Extract the (X, Y) coordinate from the center of the cell holding the provided text.  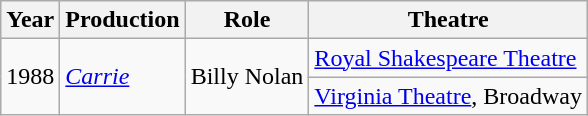
1988 (30, 77)
Carrie (122, 77)
Production (122, 20)
Theatre (448, 20)
Virginia Theatre, Broadway (448, 96)
Role (247, 20)
Billy Nolan (247, 77)
Royal Shakespeare Theatre (448, 58)
Year (30, 20)
